Capture the cell that displays the provided text and extract its (x, y) central coordinate. 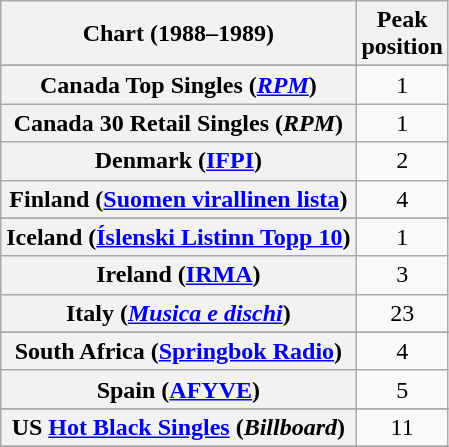
Spain (AFYVE) (178, 389)
Denmark (IFPI) (178, 161)
Chart (1988–1989) (178, 34)
Italy (Musica e dischi) (178, 313)
Ireland (IRMA) (178, 275)
5 (402, 389)
Canada 30 Retail Singles (RPM) (178, 123)
US Hot Black Singles (Billboard) (178, 427)
Finland (Suomen virallinen lista) (178, 199)
Iceland (Íslenski Listinn Topp 10) (178, 237)
Peakposition (402, 34)
Canada Top Singles (RPM) (178, 85)
2 (402, 161)
South Africa (Springbok Radio) (178, 351)
11 (402, 427)
23 (402, 313)
3 (402, 275)
